Locate the cell with the specified text and output its (x, y) center coordinate. 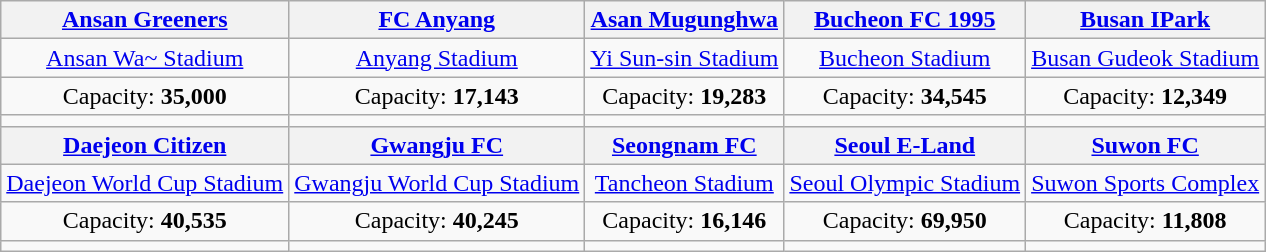
Busan Gudeok Stadium (1146, 58)
Capacity: 19,283 (684, 96)
Busan IPark (1146, 20)
Suwon Sports Complex (1146, 183)
Seongnam FC (684, 145)
Bucheon FC 1995 (905, 20)
Bucheon Stadium (905, 58)
Capacity: 16,146 (684, 221)
Capacity: 40,535 (145, 221)
Seoul Olympic Stadium (905, 183)
Capacity: 17,143 (437, 96)
Ansan Greeners (145, 20)
Tancheon Stadium (684, 183)
Capacity: 69,950 (905, 221)
Anyang Stadium (437, 58)
Gwangju FC (437, 145)
Capacity: 12,349 (1146, 96)
Ansan Wa~ Stadium (145, 58)
Asan Mugunghwa (684, 20)
Daejeon Citizen (145, 145)
Yi Sun-sin Stadium (684, 58)
Capacity: 35,000 (145, 96)
Capacity: 11,808 (1146, 221)
Gwangju World Cup Stadium (437, 183)
Daejeon World Cup Stadium (145, 183)
Capacity: 34,545 (905, 96)
Seoul E-Land (905, 145)
FC Anyang (437, 20)
Suwon FC (1146, 145)
Capacity: 40,245 (437, 221)
